Detect which cell encompasses the target text, then output its (X, Y) center coordinate. 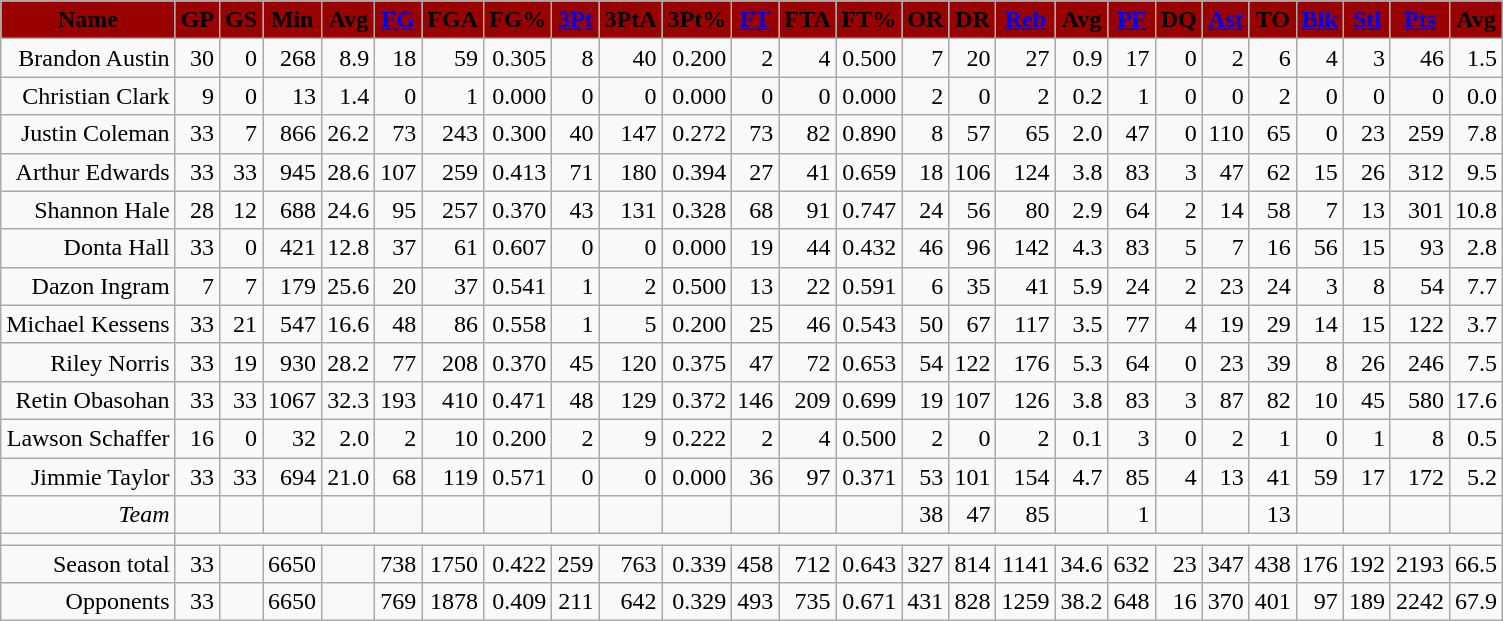
7.8 (1476, 134)
172 (1420, 477)
124 (1026, 172)
44 (808, 248)
34.6 (1082, 564)
10.8 (1476, 210)
Christian Clark (88, 96)
131 (630, 210)
211 (576, 602)
648 (1132, 602)
694 (292, 477)
129 (630, 400)
0.671 (869, 602)
25 (756, 324)
0.305 (517, 58)
TO (1272, 20)
32 (292, 438)
Lawson Schaffer (88, 438)
106 (972, 172)
Arthur Edwards (88, 172)
0.409 (517, 602)
0.339 (697, 564)
580 (1420, 400)
Donta Hall (88, 248)
FG% (517, 20)
257 (453, 210)
DQ (1178, 20)
0.591 (869, 286)
180 (630, 172)
Dazon Ingram (88, 286)
738 (398, 564)
1.4 (348, 96)
246 (1420, 362)
0.653 (869, 362)
208 (453, 362)
21 (240, 324)
632 (1132, 564)
193 (398, 400)
209 (808, 400)
0.272 (697, 134)
712 (808, 564)
26.2 (348, 134)
28 (197, 210)
8.9 (348, 58)
0.413 (517, 172)
1259 (1026, 602)
43 (576, 210)
24.6 (348, 210)
0.659 (869, 172)
147 (630, 134)
GS (240, 20)
0.394 (697, 172)
0.372 (697, 400)
119 (453, 477)
769 (398, 602)
945 (292, 172)
1067 (292, 400)
72 (808, 362)
71 (576, 172)
29 (1272, 324)
0.375 (697, 362)
87 (1226, 400)
Brandon Austin (88, 58)
Name (88, 20)
57 (972, 134)
3Pt (576, 20)
0.0 (1476, 96)
410 (453, 400)
Shannon Hale (88, 210)
Michael Kessens (88, 324)
91 (808, 210)
80 (1026, 210)
0.328 (697, 210)
0.541 (517, 286)
67.9 (1476, 602)
2.8 (1476, 248)
50 (926, 324)
866 (292, 134)
22 (808, 286)
179 (292, 286)
828 (972, 602)
5.3 (1082, 362)
FT (756, 20)
0.558 (517, 324)
3Pt% (697, 20)
Opponents (88, 602)
Team (88, 515)
Stl (1366, 20)
347 (1226, 564)
PF (1132, 20)
21.0 (348, 477)
327 (926, 564)
370 (1226, 602)
2193 (1420, 564)
GP (197, 20)
146 (756, 400)
DR (972, 20)
4.7 (1082, 477)
30 (197, 58)
Reb (1026, 20)
17.6 (1476, 400)
458 (756, 564)
421 (292, 248)
9.5 (1476, 172)
53 (926, 477)
117 (1026, 324)
0.471 (517, 400)
0.432 (869, 248)
39 (1272, 362)
0.643 (869, 564)
142 (1026, 248)
4.3 (1082, 248)
268 (292, 58)
FG (398, 20)
25.6 (348, 286)
Riley Norris (88, 362)
1141 (1026, 564)
493 (756, 602)
Retin Obasohan (88, 400)
189 (1366, 602)
814 (972, 564)
66.5 (1476, 564)
0.1 (1082, 438)
58 (1272, 210)
688 (292, 210)
FGA (453, 20)
243 (453, 134)
0.607 (517, 248)
312 (1420, 172)
0.5 (1476, 438)
Ast (1226, 20)
1.5 (1476, 58)
95 (398, 210)
62 (1272, 172)
0.300 (517, 134)
93 (1420, 248)
401 (1272, 602)
67 (972, 324)
FT% (869, 20)
Pts (1420, 20)
32.3 (348, 400)
110 (1226, 134)
2242 (1420, 602)
5.2 (1476, 477)
3.5 (1082, 324)
16.6 (348, 324)
Min (292, 20)
642 (630, 602)
301 (1420, 210)
0.571 (517, 477)
7.7 (1476, 286)
Blk (1320, 20)
28.2 (348, 362)
28.6 (348, 172)
38 (926, 515)
126 (1026, 400)
1750 (453, 564)
101 (972, 477)
61 (453, 248)
438 (1272, 564)
0.422 (517, 564)
35 (972, 286)
7.5 (1476, 362)
5.9 (1082, 286)
1878 (453, 602)
3PtA (630, 20)
763 (630, 564)
930 (292, 362)
735 (808, 602)
Season total (88, 564)
0.2 (1082, 96)
0.9 (1082, 58)
154 (1026, 477)
36 (756, 477)
38.2 (1082, 602)
0.890 (869, 134)
OR (926, 20)
86 (453, 324)
547 (292, 324)
12.8 (348, 248)
120 (630, 362)
2.9 (1082, 210)
0.371 (869, 477)
96 (972, 248)
0.329 (697, 602)
0.543 (869, 324)
Justin Coleman (88, 134)
0.699 (869, 400)
3.7 (1476, 324)
Jimmie Taylor (88, 477)
0.222 (697, 438)
0.747 (869, 210)
12 (240, 210)
192 (1366, 564)
431 (926, 602)
FTA (808, 20)
